For the text-containing cell, return its midpoint in [x, y] coordinate format. 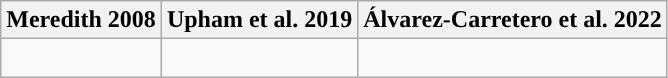
Álvarez-Carretero et al. 2022 [513, 20]
Upham et al. 2019 [259, 20]
Meredith 2008 [82, 20]
